Search for the cell housing the specified text and yield its [X, Y] center coordinate. 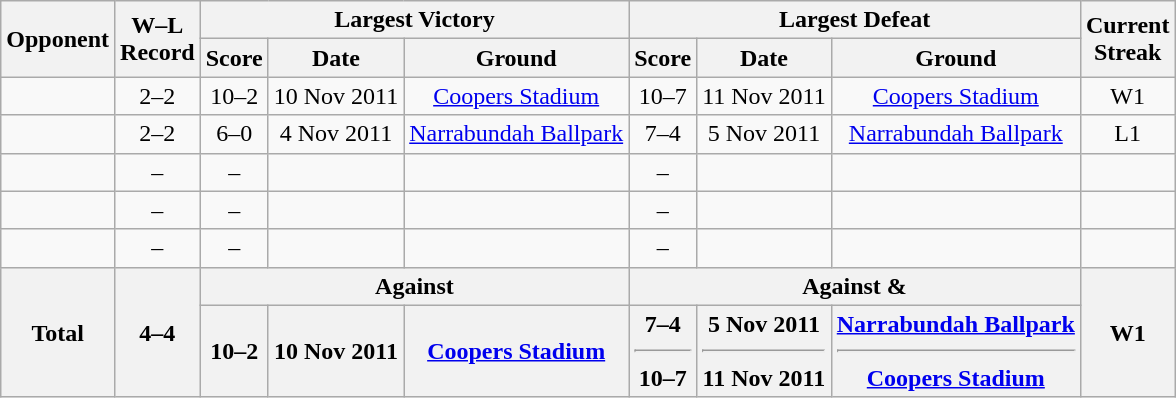
Narrabundah BallparkCoopers Stadium [956, 351]
10–7 [663, 96]
Largest Victory [414, 20]
4 Nov 2011 [336, 134]
4–4 [158, 332]
6–0 [234, 134]
11 Nov 2011 [764, 96]
7–410–7 [663, 351]
Against [414, 286]
L1 [1128, 134]
5 Nov 201111 Nov 2011 [764, 351]
7–4 [663, 134]
W–LRecord [158, 39]
Opponent [58, 39]
5 Nov 2011 [764, 134]
Total [58, 332]
CurrentStreak [1128, 39]
Largest Defeat [855, 20]
Against & [855, 286]
